Detect which cell encompasses the target text, then output its [X, Y] center coordinate. 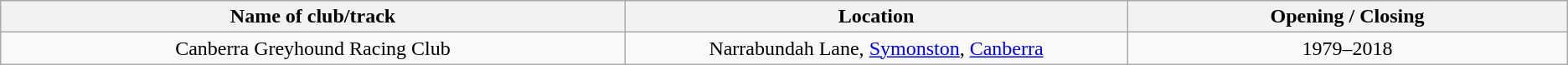
Canberra Greyhound Racing Club [313, 48]
Opening / Closing [1347, 17]
Location [876, 17]
Name of club/track [313, 17]
Narrabundah Lane, Symonston, Canberra [876, 48]
1979–2018 [1347, 48]
